Return (x, y) of the center of cell containing provided text 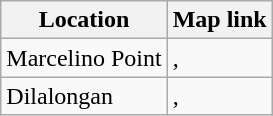
Dilalongan (84, 96)
Marcelino Point (84, 58)
Map link (220, 20)
Location (84, 20)
